Pinpoint the cell where the given text exists, returning its [X, Y] midpoint coordinate. 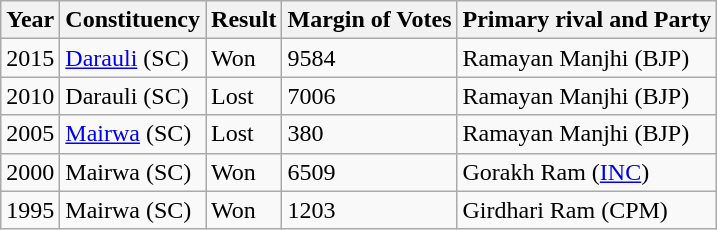
Gorakh Ram (INC) [587, 172]
Result [244, 20]
2005 [30, 134]
Constituency [133, 20]
380 [370, 134]
1995 [30, 210]
Primary rival and Party [587, 20]
2015 [30, 58]
2010 [30, 96]
2000 [30, 172]
Girdhari Ram (CPM) [587, 210]
7006 [370, 96]
Margin of Votes [370, 20]
9584 [370, 58]
6509 [370, 172]
Year [30, 20]
1203 [370, 210]
